Provide the [x, y] coordinate of the cell's center where the given text is located.  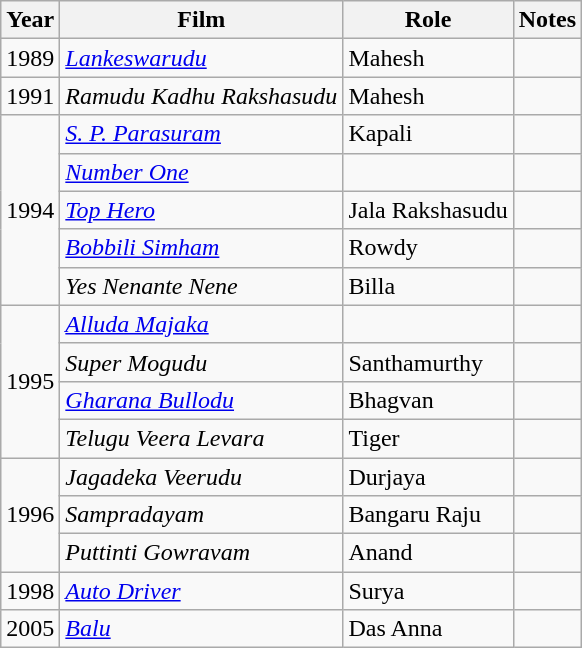
Role [428, 20]
Gharana Bullodu [202, 400]
Top Hero [202, 210]
2005 [30, 629]
Santhamurthy [428, 362]
Kapali [428, 134]
Billa [428, 286]
Tiger [428, 438]
Surya [428, 591]
Jala Rakshasudu [428, 210]
Das Anna [428, 629]
Ramudu Kadhu Rakshasudu [202, 96]
Bangaru Raju [428, 515]
Film [202, 20]
Puttinti Gowravam [202, 553]
Telugu Veera Levara [202, 438]
1996 [30, 515]
1994 [30, 210]
1991 [30, 96]
Bobbili Simham [202, 248]
Sampradayam [202, 515]
1995 [30, 381]
1989 [30, 58]
Alluda Majaka [202, 324]
Rowdy [428, 248]
1998 [30, 591]
Year [30, 20]
Auto Driver [202, 591]
Lankeswarudu [202, 58]
Bhagvan [428, 400]
Balu [202, 629]
Anand [428, 553]
Durjaya [428, 477]
Number One [202, 172]
S. P. Parasuram [202, 134]
Notes [547, 20]
Jagadeka Veerudu [202, 477]
Super Mogudu [202, 362]
Yes Nenante Nene [202, 286]
